Scan for the cell matching the given text and deliver its [x, y] coordinate at center. 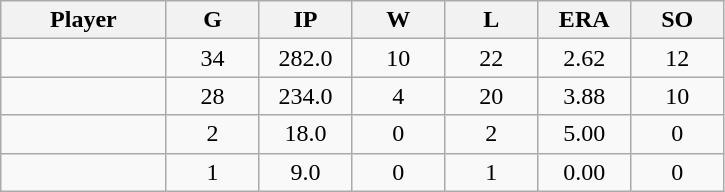
G [212, 20]
234.0 [306, 96]
W [398, 20]
22 [492, 58]
5.00 [584, 134]
34 [212, 58]
20 [492, 96]
L [492, 20]
ERA [584, 20]
282.0 [306, 58]
0.00 [584, 172]
28 [212, 96]
IP [306, 20]
SO [678, 20]
4 [398, 96]
3.88 [584, 96]
Player [84, 20]
12 [678, 58]
2.62 [584, 58]
9.0 [306, 172]
18.0 [306, 134]
